Return the [X, Y] coordinate for the center point of the cell that contains the specified text.  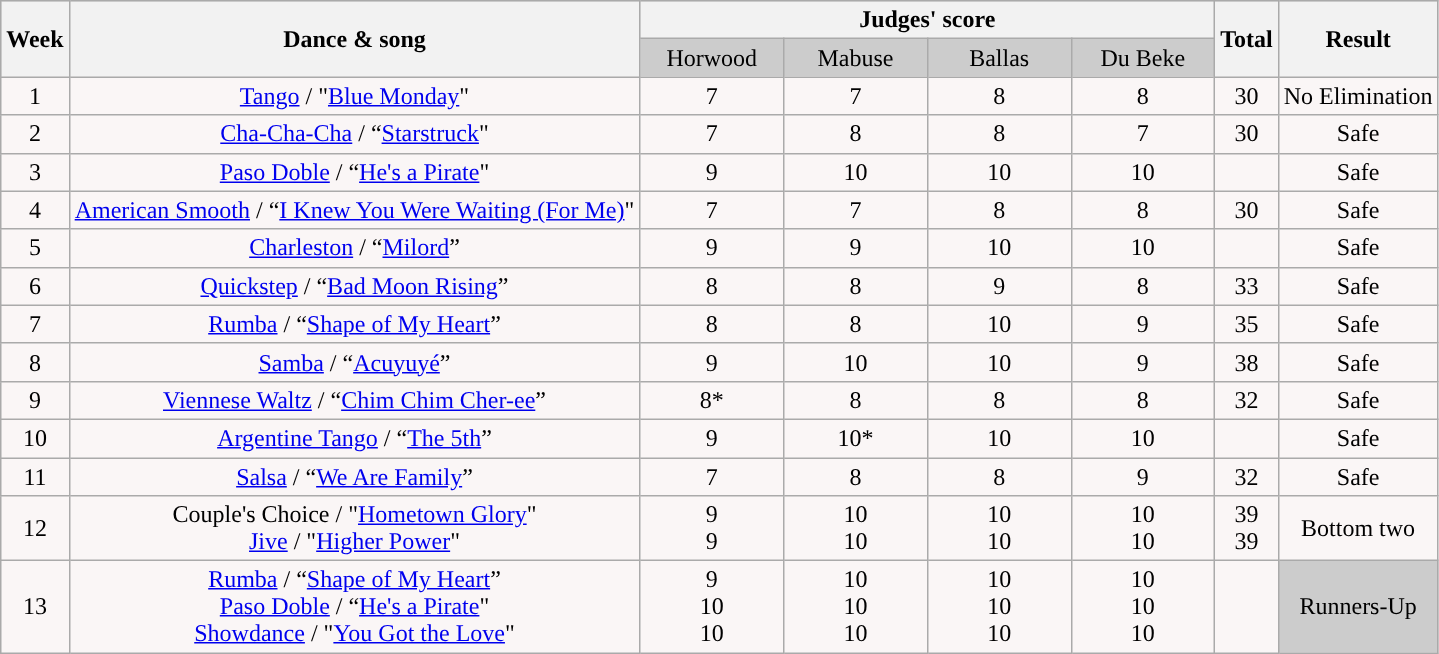
6 [35, 286]
Dance & song [354, 39]
8* [712, 400]
Viennese Waltz / “Chim Chim Cher-ee” [354, 400]
Judges' score [928, 20]
13 [35, 607]
Du Beke [1143, 58]
Samba / “Acuyuyé” [354, 362]
Horwood [712, 58]
12 [35, 528]
Runners-Up [1358, 607]
Rumba / “Shape of My Heart”Paso Doble / “He's a Pirate"Showdance / "You Got the Love" [354, 607]
2 [35, 134]
99 [712, 528]
Bottom two [1358, 528]
Tango / "Blue Monday" [354, 96]
33 [1247, 286]
Result [1358, 39]
Rumba / “Shape of My Heart” [354, 324]
3 [35, 172]
Argentine Tango / “The 5th” [354, 438]
1 [35, 96]
No Elimination [1358, 96]
Couple's Choice / "Hometown Glory"Jive / "Higher Power" [354, 528]
Cha-Cha-Cha / “Starstruck" [354, 134]
4 [35, 210]
Salsa / “We Are Family” [354, 477]
5 [35, 248]
Charleston / “Milord” [354, 248]
3939 [1247, 528]
35 [1247, 324]
91010 [712, 607]
10* [856, 438]
Ballas [999, 58]
Total [1247, 39]
Mabuse [856, 58]
Week [35, 39]
38 [1247, 362]
11 [35, 477]
Quickstep / “Bad Moon Rising” [354, 286]
Paso Doble / “He's a Pirate" [354, 172]
American Smooth / “I Knew You Were Waiting (For Me)" [354, 210]
